Scan for the cell matching the given text and deliver its [x, y] coordinate at center. 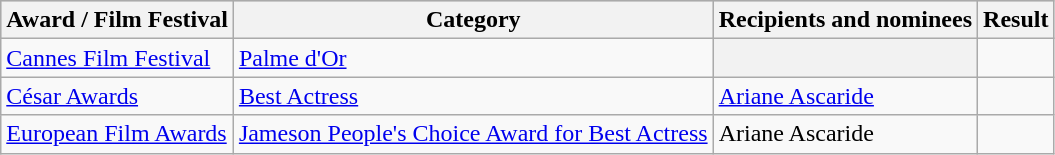
Cannes Film Festival [118, 58]
Category [473, 20]
Palme d'Or [473, 58]
European Film Awards [118, 134]
César Awards [118, 96]
Best Actress [473, 96]
Result [1016, 20]
Award / Film Festival [118, 20]
Recipients and nominees [845, 20]
Jameson People's Choice Award for Best Actress [473, 134]
